Locate the cell with the specified text and output its [X, Y] center coordinate. 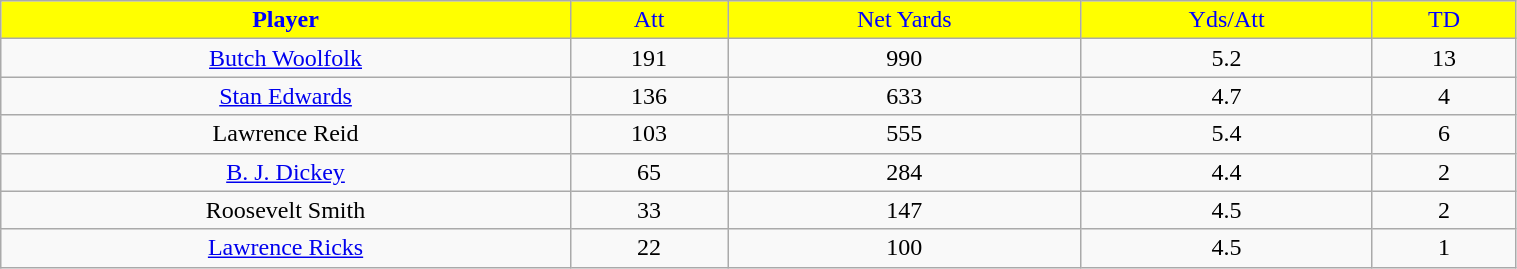
103 [648, 134]
22 [648, 248]
13 [1444, 58]
5.4 [1226, 134]
65 [648, 172]
284 [904, 172]
1 [1444, 248]
147 [904, 210]
Net Yards [904, 20]
6 [1444, 134]
Player [286, 20]
B. J. Dickey [286, 172]
990 [904, 58]
Butch Woolfolk [286, 58]
136 [648, 96]
Lawrence Ricks [286, 248]
5.2 [1226, 58]
555 [904, 134]
TD [1444, 20]
4.4 [1226, 172]
Att [648, 20]
4.7 [1226, 96]
Stan Edwards [286, 96]
633 [904, 96]
Lawrence Reid [286, 134]
Yds/Att [1226, 20]
4 [1444, 96]
Roosevelt Smith [286, 210]
100 [904, 248]
191 [648, 58]
33 [648, 210]
